Determine the (X, Y) coordinate at the center of the cell enclosing the given text.  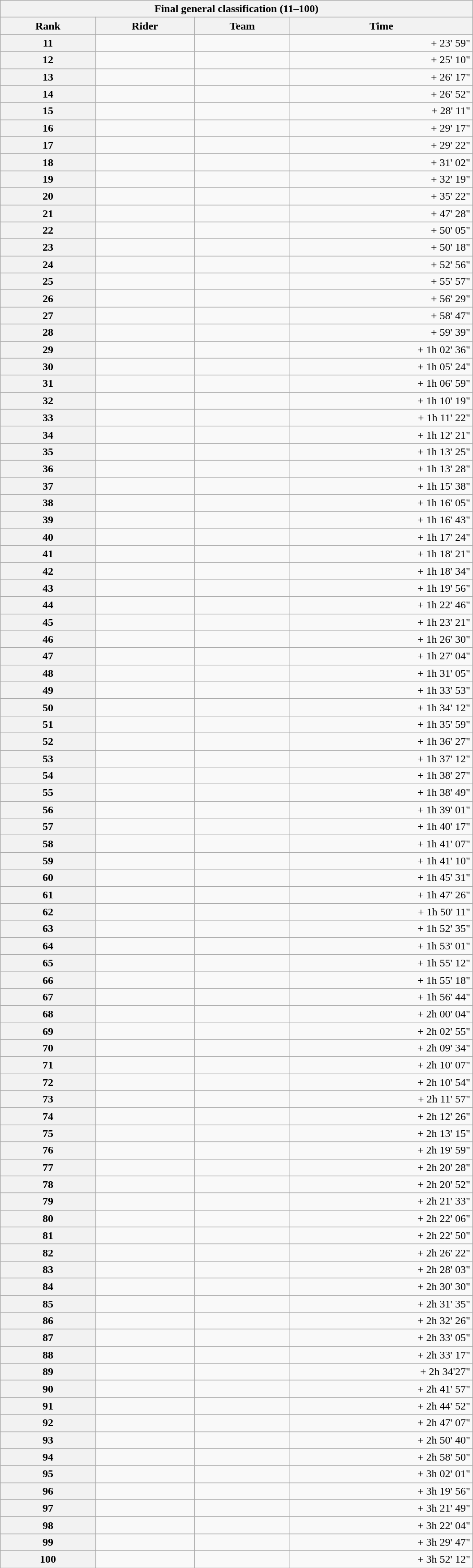
+ 1h 34' 12" (382, 707)
+ 1h 16' 43" (382, 520)
48 (48, 673)
70 (48, 1048)
+ 2h 20' 28" (382, 1167)
+ 2h 10' 07" (382, 1065)
13 (48, 77)
49 (48, 690)
+ 1h 55' 12" (382, 963)
46 (48, 639)
25 (48, 282)
+ 35' 22" (382, 196)
14 (48, 94)
55 (48, 793)
90 (48, 1389)
47 (48, 656)
69 (48, 1031)
+ 2h 22' 06" (382, 1218)
+ 26' 17" (382, 77)
30 (48, 367)
64 (48, 946)
+ 2h 33' 05" (382, 1338)
+ 29' 17" (382, 128)
97 (48, 1508)
18 (48, 162)
+ 1h 23' 21" (382, 622)
+ 1h 50' 11" (382, 912)
+ 1h 41' 10" (382, 861)
42 (48, 571)
19 (48, 179)
+ 3h 19' 56" (382, 1491)
+ 1h 38' 49" (382, 793)
+ 1h 45' 31" (382, 878)
+ 1h 11' 22" (382, 418)
85 (48, 1304)
Team (242, 26)
72 (48, 1082)
+ 2h 00' 04" (382, 1014)
+ 52' 56" (382, 265)
+ 2h 19' 59" (382, 1150)
63 (48, 929)
+ 29' 22" (382, 145)
61 (48, 895)
16 (48, 128)
+ 2h 02' 55" (382, 1031)
28 (48, 333)
+ 2h 50' 40" (382, 1440)
+ 55' 57" (382, 282)
91 (48, 1406)
+ 2h 58' 50" (382, 1457)
+ 1h 13' 28" (382, 469)
+ 1h 56' 44" (382, 997)
+ 3h 52' 12" (382, 1559)
+ 25' 10" (382, 60)
86 (48, 1321)
68 (48, 1014)
+ 1h 05' 24" (382, 367)
65 (48, 963)
+ 56' 29" (382, 299)
+ 2h 31' 35" (382, 1304)
67 (48, 997)
56 (48, 810)
11 (48, 43)
98 (48, 1525)
+ 2h 12' 26" (382, 1116)
31 (48, 384)
+ 1h 19' 56" (382, 588)
87 (48, 1338)
34 (48, 435)
Time (382, 26)
96 (48, 1491)
78 (48, 1184)
+ 2h 13' 15" (382, 1133)
76 (48, 1150)
40 (48, 537)
+ 3h 21' 49" (382, 1508)
+ 1h 12' 21" (382, 435)
+ 50' 05" (382, 231)
+ 2h 47' 07" (382, 1423)
92 (48, 1423)
44 (48, 605)
82 (48, 1252)
58 (48, 844)
66 (48, 980)
37 (48, 486)
81 (48, 1235)
+ 1h 47' 26" (382, 895)
95 (48, 1474)
+ 1h 36' 27" (382, 741)
+ 47' 28" (382, 214)
84 (48, 1286)
75 (48, 1133)
+ 3h 02' 01" (382, 1474)
Final general classification (11–100) (236, 9)
43 (48, 588)
+ 1h 38' 27" (382, 776)
+ 2h 44' 52" (382, 1406)
+ 1h 15' 38" (382, 486)
+ 1h 02' 36" (382, 350)
99 (48, 1542)
83 (48, 1269)
80 (48, 1218)
89 (48, 1372)
+ 1h 18' 34" (382, 571)
+ 1h 18' 21" (382, 554)
+ 2h 30' 30" (382, 1286)
+ 2h 09' 34" (382, 1048)
+ 2h 26' 22" (382, 1252)
+ 2h 21' 33" (382, 1201)
52 (48, 741)
27 (48, 316)
26 (48, 299)
+ 26' 52" (382, 94)
20 (48, 196)
17 (48, 145)
+ 1h 26' 30" (382, 639)
38 (48, 503)
+ 2h 11' 57" (382, 1099)
23 (48, 248)
22 (48, 231)
+ 23' 59" (382, 43)
74 (48, 1116)
+ 2h 28' 03" (382, 1269)
+ 1h 10' 19" (382, 401)
+ 2h 32' 26" (382, 1321)
79 (48, 1201)
+ 28' 11" (382, 111)
53 (48, 759)
+ 1h 22' 46" (382, 605)
35 (48, 452)
12 (48, 60)
+ 1h 41' 07" (382, 844)
54 (48, 776)
24 (48, 265)
93 (48, 1440)
88 (48, 1355)
+ 1h 35' 59" (382, 724)
+ 2h 34'27" (382, 1372)
+ 1h 16' 05" (382, 503)
+ 1h 55' 18" (382, 980)
45 (48, 622)
71 (48, 1065)
+ 59' 39" (382, 333)
77 (48, 1167)
+ 1h 13' 25" (382, 452)
51 (48, 724)
32 (48, 401)
36 (48, 469)
+ 1h 37' 12" (382, 759)
94 (48, 1457)
+ 31' 02" (382, 162)
+ 2h 41' 57" (382, 1389)
+ 2h 20' 52" (382, 1184)
Rider (145, 26)
+ 32' 19" (382, 179)
+ 1h 17' 24" (382, 537)
+ 58' 47" (382, 316)
+ 1h 31' 05" (382, 673)
Rank (48, 26)
59 (48, 861)
29 (48, 350)
+ 1h 27' 04" (382, 656)
60 (48, 878)
+ 2h 10' 54" (382, 1082)
21 (48, 214)
73 (48, 1099)
+ 50' 18" (382, 248)
15 (48, 111)
39 (48, 520)
33 (48, 418)
+ 3h 29' 47" (382, 1542)
50 (48, 707)
+ 1h 40' 17" (382, 827)
41 (48, 554)
+ 1h 06' 59" (382, 384)
+ 3h 22' 04" (382, 1525)
+ 1h 52' 35" (382, 929)
100 (48, 1559)
+ 1h 39' 01" (382, 810)
+ 2h 33' 17" (382, 1355)
62 (48, 912)
57 (48, 827)
+ 1h 53' 01" (382, 946)
+ 1h 33' 53" (382, 690)
+ 2h 22' 50" (382, 1235)
